Search for the cell housing the specified text and yield its (x, y) center coordinate. 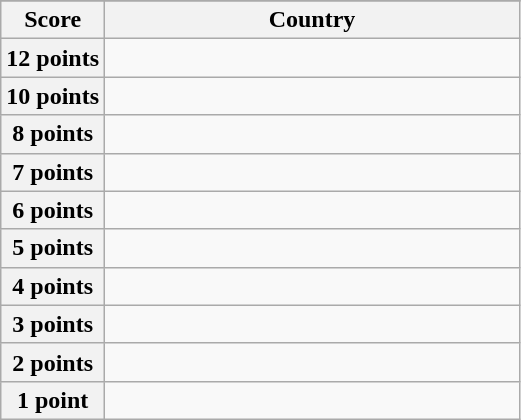
1 point (53, 400)
Score (53, 20)
Country (312, 20)
10 points (53, 96)
6 points (53, 210)
4 points (53, 286)
3 points (53, 324)
7 points (53, 172)
2 points (53, 362)
12 points (53, 58)
5 points (53, 248)
8 points (53, 134)
